Output the [X, Y] coordinate of the center of the cell containing the given text.  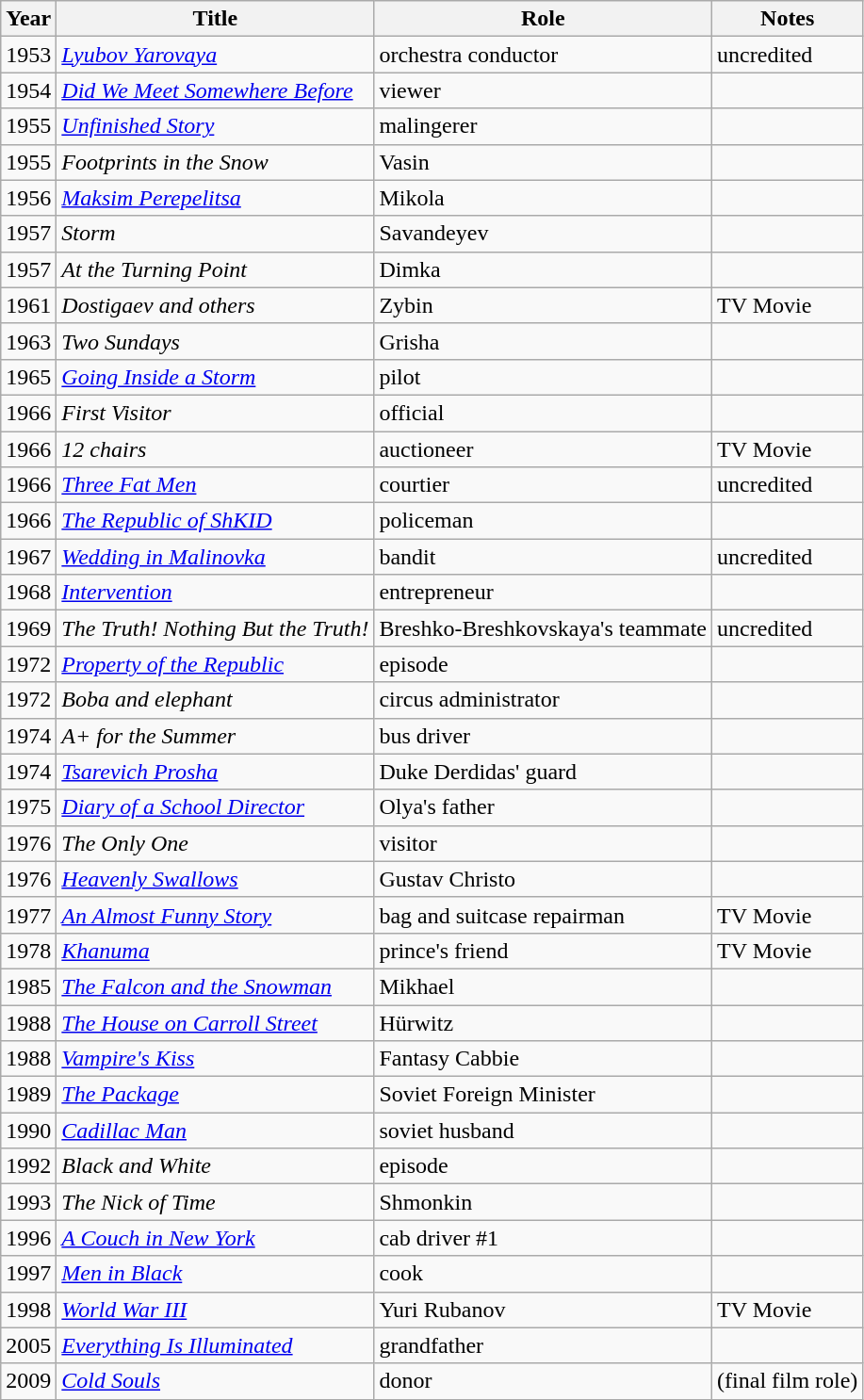
2009 [28, 1381]
Vampire's Kiss [215, 1059]
1997 [28, 1274]
12 chairs [215, 449]
bus driver [543, 736]
World War III [215, 1310]
The Only One [215, 843]
Olya's father [543, 807]
Title [215, 19]
Cadillac Man [215, 1131]
1969 [28, 628]
2005 [28, 1345]
pilot [543, 377]
courtier [543, 485]
Mikhael [543, 986]
At the Turning Рoint [215, 269]
Heavenly Swallows [215, 879]
Wedding in Malinovka [215, 557]
1963 [28, 341]
Zybin [543, 305]
orchestra conductor [543, 55]
Hürwitz [543, 1022]
Cold Souls [215, 1381]
bandit [543, 557]
1978 [28, 951]
An Almost Funny Story [215, 915]
1953 [28, 55]
Diary of a School Director [215, 807]
Gustav Christo [543, 879]
1989 [28, 1095]
viewer [543, 90]
Going Inside a Storm [215, 377]
1998 [28, 1310]
Breshko-Breshkovskaya's teammate [543, 628]
donor [543, 1381]
Khanuma [215, 951]
entrepreneur [543, 593]
Three Fat Men [215, 485]
official [543, 413]
Savandeyev [543, 234]
Notes [788, 19]
malingerer [543, 126]
Did We Meet Somewhere Before [215, 90]
visitor [543, 843]
A Couch in New York [215, 1238]
Role [543, 19]
1965 [28, 377]
auctioneer [543, 449]
1993 [28, 1202]
Black and White [215, 1166]
Maksim Perepelitsa [215, 198]
First Visitor [215, 413]
Fantasy Cabbie [543, 1059]
cab driver #1 [543, 1238]
Dimka [543, 269]
bag and suitcase repairman [543, 915]
soviet husband [543, 1131]
Duke Derdidas' guard [543, 772]
Vasin [543, 162]
Footprints in the Snow [215, 162]
Grisha [543, 341]
1961 [28, 305]
Boba and elephant [215, 700]
Men in Black [215, 1274]
Dostigaev and others [215, 305]
Shmonkin [543, 1202]
1992 [28, 1166]
Property of the Republic [215, 664]
Intervention [215, 593]
1977 [28, 915]
Soviet Foreign Minister [543, 1095]
Lyubov Yarovaya [215, 55]
Everything Is Illuminated [215, 1345]
Unfinished Story [215, 126]
grandfather [543, 1345]
Tsarevich Prosha [215, 772]
1954 [28, 90]
policeman [543, 521]
The Package [215, 1095]
prince's friend [543, 951]
1985 [28, 986]
The Truth! Nothing But the Truth! [215, 628]
The Republic of ShKID [215, 521]
The Falcon and the Snowman [215, 986]
The House on Carroll Street [215, 1022]
Two Sundays [215, 341]
cook [543, 1274]
1968 [28, 593]
1975 [28, 807]
Year [28, 19]
(final film role) [788, 1381]
1990 [28, 1131]
circus administrator [543, 700]
The Nick of Time [215, 1202]
1956 [28, 198]
1967 [28, 557]
1996 [28, 1238]
Storm [215, 234]
Mikola [543, 198]
A+ for the Summer [215, 736]
Yuri Rubanov [543, 1310]
